Return [x, y] of the center of cell containing provided text 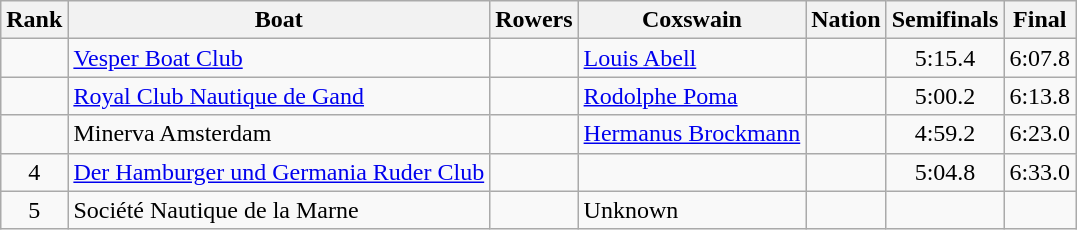
Coxswain [692, 20]
Final [1040, 20]
4 [34, 172]
Vesper Boat Club [279, 58]
6:33.0 [1040, 172]
Royal Club Nautique de Gand [279, 96]
Rank [34, 20]
5:00.2 [945, 96]
Hermanus Brockmann [692, 134]
6:07.8 [1040, 58]
Nation [846, 20]
6:23.0 [1040, 134]
Minerva Amsterdam [279, 134]
Louis Abell [692, 58]
5:15.4 [945, 58]
5 [34, 210]
5:04.8 [945, 172]
4:59.2 [945, 134]
Der Hamburger und Germania Ruder Club [279, 172]
Rodolphe Poma [692, 96]
Semifinals [945, 20]
Boat [279, 20]
Rowers [534, 20]
6:13.8 [1040, 96]
Unknown [692, 210]
Société Nautique de la Marne [279, 210]
